Return the [x, y] coordinate for the center point of the cell that contains the specified text.  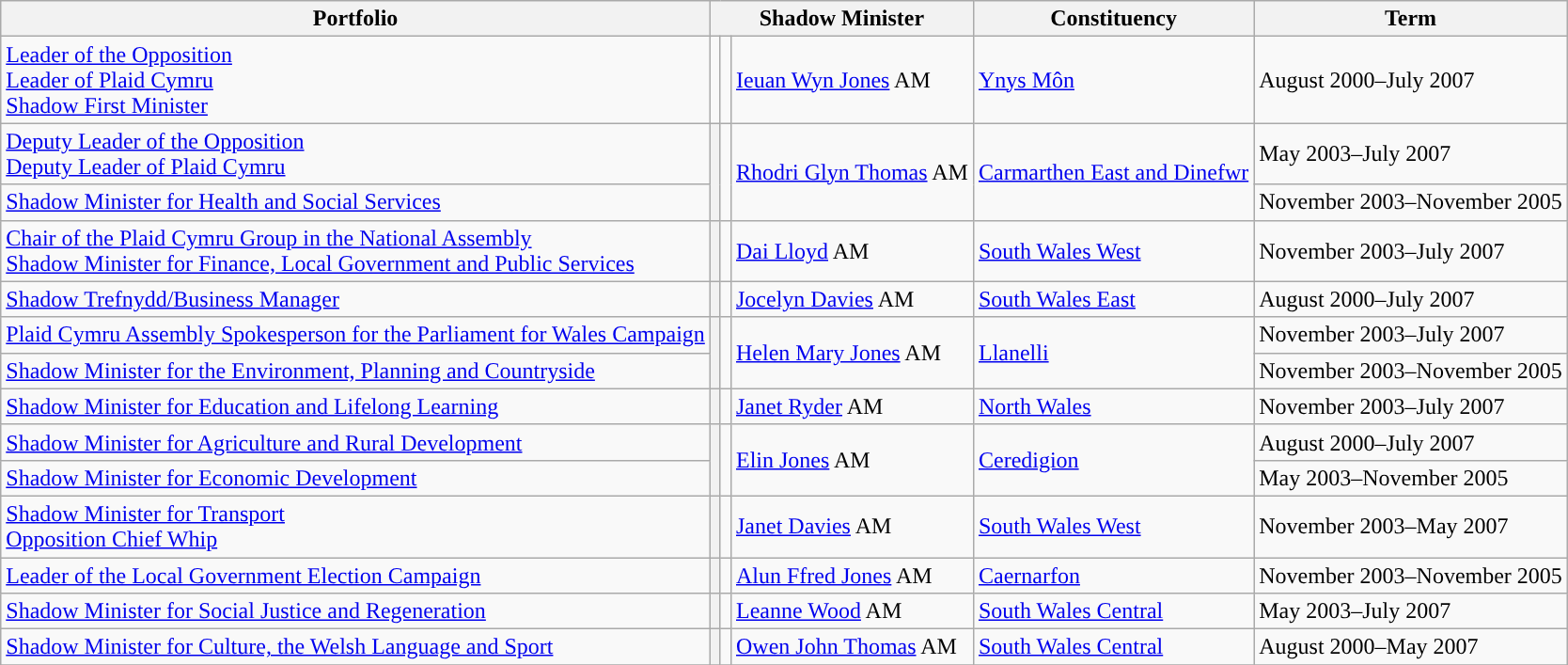
Caernarfon [1113, 575]
South Wales East [1113, 299]
Shadow Minister for Social Justice and Regeneration [355, 611]
Shadow Minister for Education and Lifelong Learning [355, 406]
Alun Ffred Jones AM [852, 575]
May 2003–November 2005 [1411, 478]
Ynys Môn [1113, 80]
Leader of the Local Government Election Campaign [355, 575]
Constituency [1113, 19]
Deputy Leader of the OppositionDeputy Leader of Plaid Cymru [355, 154]
Llanelli [1113, 353]
Jocelyn Davies AM [852, 299]
Shadow Minister for TransportOpposition Chief Whip [355, 527]
Ceredigion [1113, 460]
August 2000–May 2007 [1411, 647]
Leanne Wood AM [852, 611]
Term [1411, 19]
Shadow Minister for Agriculture and Rural Development [355, 442]
Owen John Thomas AM [852, 647]
Leader of the OppositionLeader of Plaid CymruShadow First Minister [355, 80]
Plaid Cymru Assembly Spokesperson for the Parliament for Wales Campaign [355, 335]
Janet Davies AM [852, 527]
Carmarthen East and Dinefwr [1113, 171]
Shadow Minister [841, 19]
Shadow Minister for Health and Social Services [355, 202]
Dai Lloyd AM [852, 250]
November 2003–May 2007 [1411, 527]
Shadow Trefnydd/Business Manager [355, 299]
Shadow Minister for Culture, the Welsh Language and Sport [355, 647]
North Wales [1113, 406]
Helen Mary Jones AM [852, 353]
Elin Jones AM [852, 460]
Ieuan Wyn Jones AM [852, 80]
Shadow Minister for Economic Development [355, 478]
Rhodri Glyn Thomas AM [852, 171]
Portfolio [355, 19]
Shadow Minister for the Environment, Planning and Countryside [355, 371]
Chair of the Plaid Cymru Group in the National AssemblyShadow Minister for Finance, Local Government and Public Services [355, 250]
Janet Ryder AM [852, 406]
